Search for the cell housing the specified text and yield its (X, Y) center coordinate. 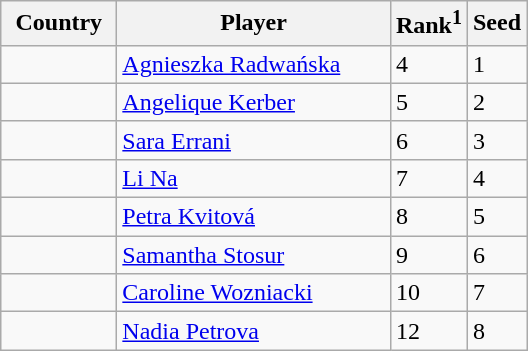
12 (428, 331)
Agnieszka Radwańska (254, 64)
3 (496, 140)
10 (428, 293)
Sara Errani (254, 140)
Rank1 (428, 24)
Angelique Kerber (254, 102)
9 (428, 255)
Player (254, 24)
1 (496, 64)
Seed (496, 24)
Country (59, 24)
Petra Kvitová (254, 217)
2 (496, 102)
Caroline Wozniacki (254, 293)
Samantha Stosur (254, 255)
Nadia Petrova (254, 331)
Li Na (254, 178)
